Detect which cell encompasses the target text, then output its (X, Y) center coordinate. 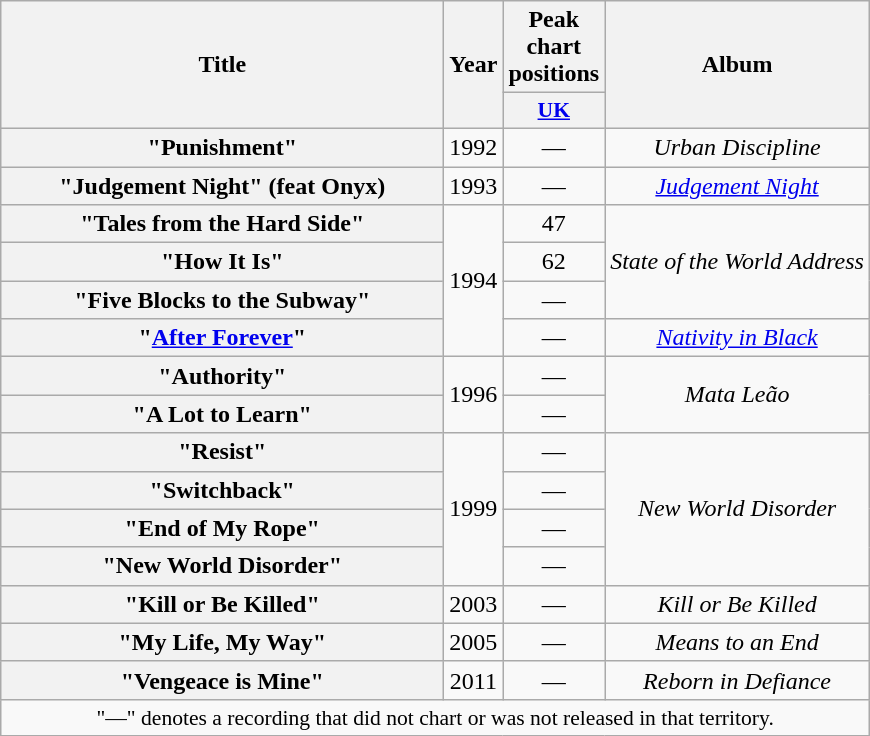
"A Lot to Learn" (222, 414)
Kill or Be Killed (738, 604)
"Judgement Night" (feat Onyx) (222, 185)
1996 (474, 395)
New World Disorder (738, 509)
1994 (474, 281)
"Kill or Be Killed" (222, 604)
"New World Disorder" (222, 566)
"Authority" (222, 376)
Urban Discipline (738, 147)
2005 (474, 642)
Title (222, 65)
"Punishment" (222, 147)
"How It Is" (222, 262)
"Tales from the Hard Side" (222, 224)
Year (474, 65)
"After Forever" (222, 338)
"My Life, My Way" (222, 642)
"Switchback" (222, 490)
"Five Blocks to the Subway" (222, 300)
Reborn in Defiance (738, 680)
1993 (474, 185)
State of the World Address (738, 262)
UK (554, 111)
"End of My Rope" (222, 528)
Album (738, 65)
2003 (474, 604)
"Resist" (222, 452)
47 (554, 224)
"—" denotes a recording that did not chart or was not released in that territory. (436, 717)
62 (554, 262)
Judgement Night (738, 185)
1992 (474, 147)
Means to an End (738, 642)
Mata Leão (738, 395)
Nativity in Black (738, 338)
Peak chart positions (554, 47)
1999 (474, 509)
"Vengeace is Mine" (222, 680)
2011 (474, 680)
